From the cell containing the given text, extract its center point as (X, Y) coordinate. 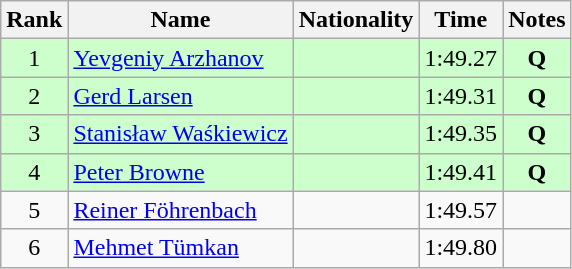
Peter Browne (180, 172)
Gerd Larsen (180, 96)
Nationality (356, 20)
Notes (537, 20)
1:49.80 (461, 248)
Mehmet Tümkan (180, 248)
2 (34, 96)
5 (34, 210)
Rank (34, 20)
1 (34, 58)
1:49.35 (461, 134)
4 (34, 172)
6 (34, 248)
Name (180, 20)
Reiner Föhrenbach (180, 210)
1:49.57 (461, 210)
1:49.41 (461, 172)
Stanisław Waśkiewicz (180, 134)
1:49.27 (461, 58)
Time (461, 20)
Yevgeniy Arzhanov (180, 58)
3 (34, 134)
1:49.31 (461, 96)
